Determine the (X, Y) coordinate at the center of the cell enclosing the given text.  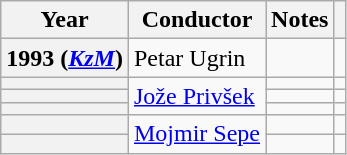
Conductor (196, 20)
1993 (KzM) (65, 58)
Year (65, 20)
Petar Ugrin (196, 58)
Mojmir Sepe (196, 134)
Notes (300, 20)
Jože Privšek (196, 96)
